Search for the cell housing the specified text and yield its [x, y] center coordinate. 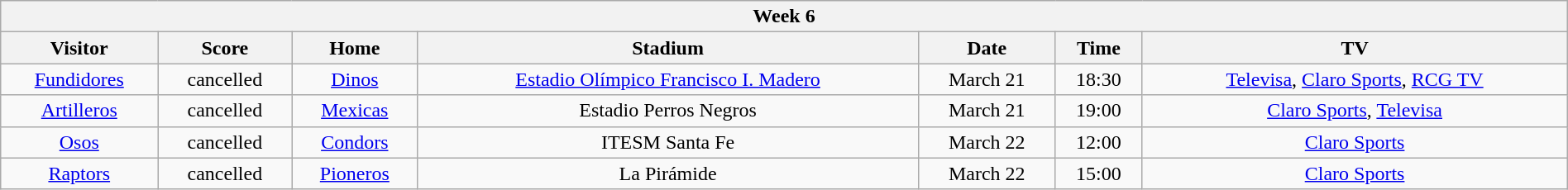
Home [355, 48]
Artilleros [79, 111]
ITESM Santa Fe [668, 142]
12:00 [1098, 142]
TV [1355, 48]
19:00 [1098, 111]
Condors [355, 142]
Televisa, Claro Sports, RCG TV [1355, 79]
Mexicas [355, 111]
Raptors [79, 173]
Time [1098, 48]
Week 6 [784, 17]
Pioneros [355, 173]
La Pirámide [668, 173]
Claro Sports, Televisa [1355, 111]
Osos [79, 142]
Date [986, 48]
15:00 [1098, 173]
Visitor [79, 48]
Estadio Olímpico Francisco I. Madero [668, 79]
Stadium [668, 48]
Score [225, 48]
Dinos [355, 79]
Fundidores [79, 79]
18:30 [1098, 79]
Estadio Perros Negros [668, 111]
